Find where the given text appears and provide that cell's center as [x, y] coordinate. 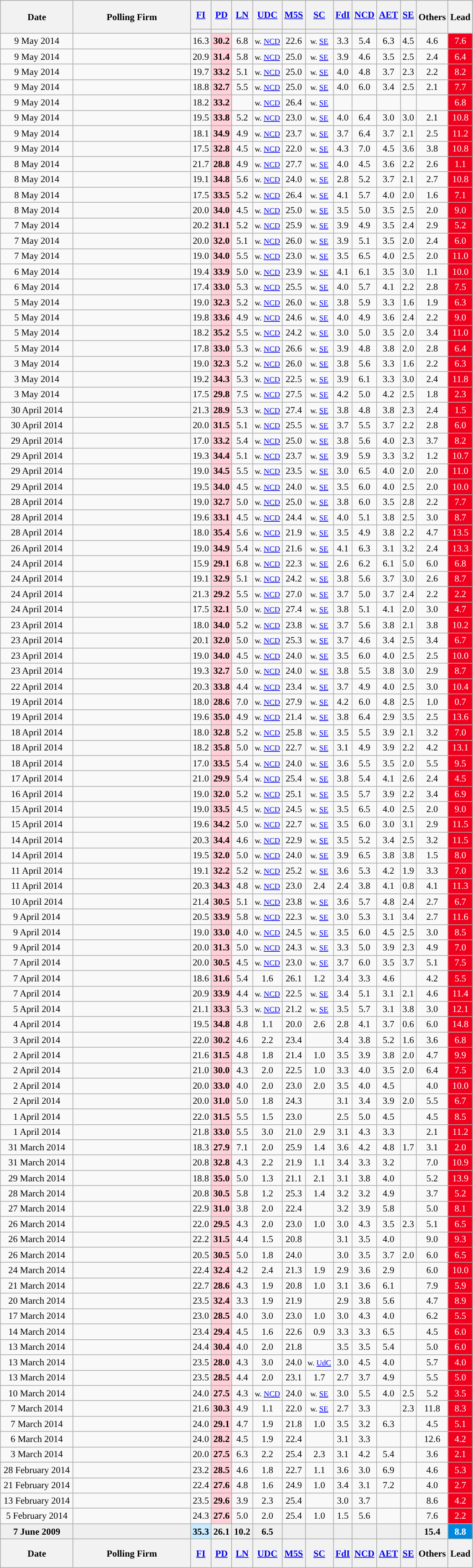
6 March 2014 [37, 1439]
21 February 2014 [37, 1485]
7 June 2009 [37, 1531]
33.1 [222, 517]
20 March 2014 [37, 1301]
16 April 2014 [37, 794]
17.8 [201, 348]
8.6 [432, 1500]
21.2 [294, 1009]
33.3 [222, 1009]
29.5 [222, 1224]
35.3 [201, 1531]
14.8 [460, 1024]
31.1 [222, 225]
23.2 [201, 1470]
12.6 [432, 1439]
11.3 [460, 886]
14 March 2014 [37, 1332]
23.1 [294, 1378]
32.2 [222, 871]
33.6 [222, 318]
35.8 [222, 748]
13.5 [460, 533]
19.4 [201, 272]
0.7 [460, 702]
16.3 [201, 41]
30.3 [222, 1408]
7.2 [389, 1485]
27.0 [294, 594]
21 March 2014 [37, 1285]
28 February 2014 [37, 1470]
5 April 2014 [37, 1009]
28.8 [222, 164]
10 April 2014 [37, 902]
32.9 [222, 579]
27.7 [294, 164]
15.9 [201, 563]
3 March 2014 [37, 1454]
30.0 [222, 1070]
30.4 [222, 1347]
13 February 2014 [37, 1500]
28 March 2014 [37, 1193]
26 April 2014 [37, 548]
26.6 [294, 348]
24.9 [294, 1485]
9.5 [460, 763]
10.4 [460, 687]
9.9 [460, 1055]
18.3 [201, 1147]
18.1 [201, 133]
10.9 [460, 1163]
0.8 [409, 886]
19.2 [201, 379]
8.1 [460, 1209]
29.2 [222, 594]
28.2 [222, 1439]
28.9 [222, 410]
24.6 [294, 318]
34.5 [222, 471]
29.4 [222, 1332]
25.8 [294, 733]
5 February 2014 [37, 1516]
31.4 [222, 57]
10.7 [460, 456]
0.6 [409, 1024]
7.9 [432, 1285]
13.1 [460, 748]
25.1 [294, 794]
29.6 [222, 1500]
11.6 [460, 917]
21.7 [201, 164]
10 March 2014 [37, 1393]
22.2 [201, 1239]
19.7 [201, 72]
25.2 [294, 871]
8.0 [460, 855]
8.9 [460, 1301]
20.1 [201, 640]
23.9 [294, 272]
13.3 [460, 548]
31.3 [222, 948]
17 April 2014 [37, 778]
3 April 2014 [37, 1040]
17 March 2014 [37, 1316]
12.1 [460, 1009]
9.3 [460, 1239]
29.8 [222, 394]
22 April 2014 [37, 687]
19.8 [201, 318]
18.6 [201, 978]
34.2 [222, 824]
29 March 2014 [37, 1178]
15.4 [432, 1531]
27 March 2014 [37, 1209]
32.1 [222, 609]
29.9 [222, 778]
20.2 [201, 225]
35.4 [222, 533]
1.3 [267, 1178]
8.8 [460, 1531]
w. UdC [319, 1362]
11.4 [460, 994]
8.3 [460, 1408]
24 March 2014 [37, 1270]
0.9 [319, 1332]
17.4 [201, 287]
13.6 [460, 717]
4 April 2014 [37, 1024]
13.9 [460, 1178]
31.6 [222, 978]
28.0 [222, 1362]
35.2 [222, 333]
